Detect which cell encompasses the target text, then output its (x, y) center coordinate. 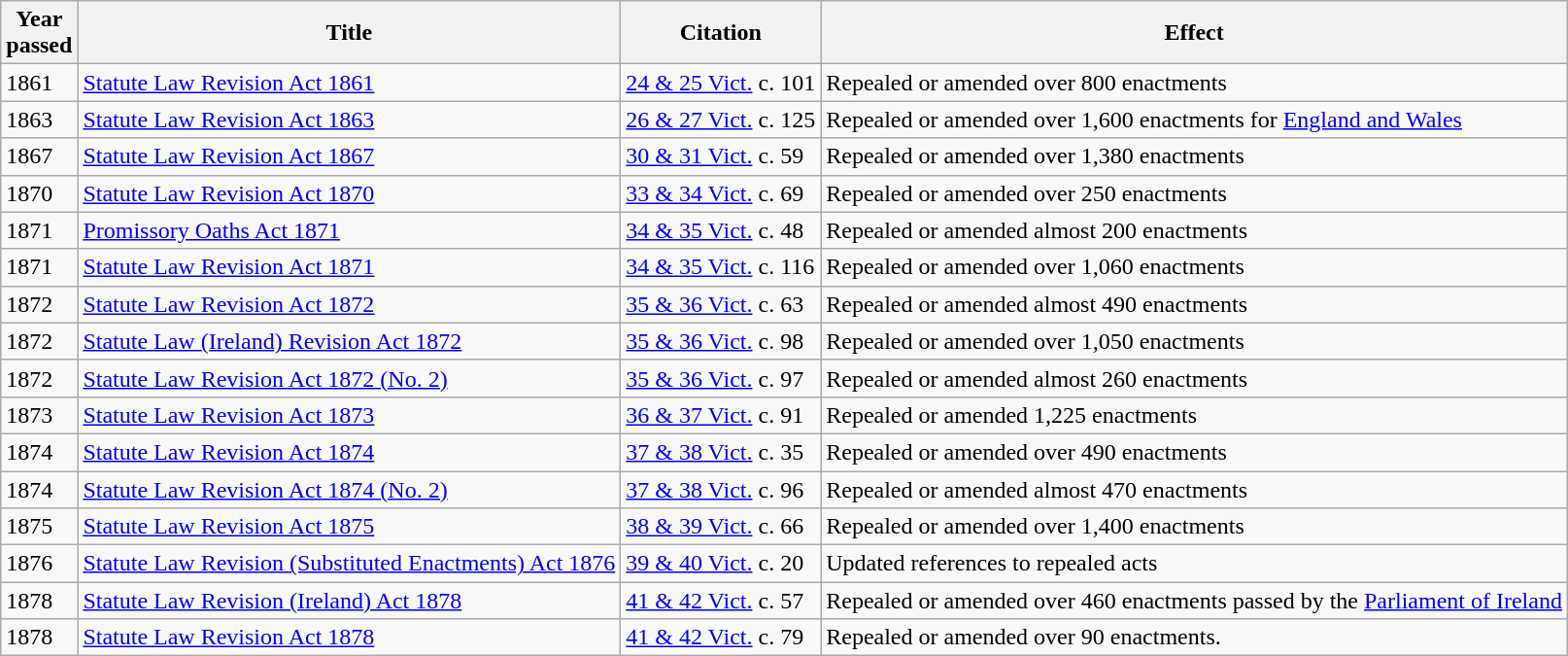
1863 (39, 120)
41 & 42 Vict. c. 57 (721, 601)
37 & 38 Vict. c. 96 (721, 489)
35 & 36 Vict. c. 63 (721, 304)
Statute Law (Ireland) Revision Act 1872 (350, 341)
Statute Law Revision (Ireland) Act 1878 (350, 601)
Repealed or amended almost 260 enactments (1195, 378)
Statute Law Revision (Substituted Enactments) Act 1876 (350, 564)
26 & 27 Vict. c. 125 (721, 120)
Repealed or amended over 460 enactments passed by the Parliament of Ireland (1195, 601)
Statute Law Revision Act 1872 (350, 304)
Statute Law Revision Act 1873 (350, 415)
33 & 34 Vict. c. 69 (721, 193)
Repealed or amended over 800 enactments (1195, 83)
Repealed or amended over 1,060 enactments (1195, 267)
1875 (39, 527)
Repealed or amended over 1,600 enactments for England and Wales (1195, 120)
Statute Law Revision Act 1878 (350, 638)
Statute Law Revision Act 1872 (No. 2) (350, 378)
Statute Law Revision Act 1871 (350, 267)
41 & 42 Vict. c. 79 (721, 638)
38 & 39 Vict. c. 66 (721, 527)
Statute Law Revision Act 1870 (350, 193)
Repealed or amended over 90 enactments. (1195, 638)
35 & 36 Vict. c. 98 (721, 341)
34 & 35 Vict. c. 48 (721, 230)
Repealed or amended over 490 enactments (1195, 452)
24 & 25 Vict. c. 101 (721, 83)
Promissory Oaths Act 1871 (350, 230)
Updated references to repealed acts (1195, 564)
Statute Law Revision Act 1861 (350, 83)
1867 (39, 156)
Repealed or amended over 250 enactments (1195, 193)
Repealed or amended over 1,050 enactments (1195, 341)
1876 (39, 564)
1873 (39, 415)
Repealed or amended almost 470 enactments (1195, 489)
Statute Law Revision Act 1874 (350, 452)
39 & 40 Vict. c. 20 (721, 564)
Repealed or amended almost 490 enactments (1195, 304)
Statute Law Revision Act 1863 (350, 120)
Repealed or amended almost 200 enactments (1195, 230)
Statute Law Revision Act 1875 (350, 527)
30 & 31 Vict. c. 59 (721, 156)
Citation (721, 33)
1861 (39, 83)
Effect (1195, 33)
Statute Law Revision Act 1874 (No. 2) (350, 489)
Repealed or amended over 1,400 enactments (1195, 527)
Repealed or amended over 1,380 enactments (1195, 156)
1870 (39, 193)
35 & 36 Vict. c. 97 (721, 378)
Title (350, 33)
Statute Law Revision Act 1867 (350, 156)
Yearpassed (39, 33)
Repealed or amended 1,225 enactments (1195, 415)
36 & 37 Vict. c. 91 (721, 415)
34 & 35 Vict. c. 116 (721, 267)
37 & 38 Vict. c. 35 (721, 452)
